Determine the [x, y] coordinate at the center of the cell enclosing the given text.  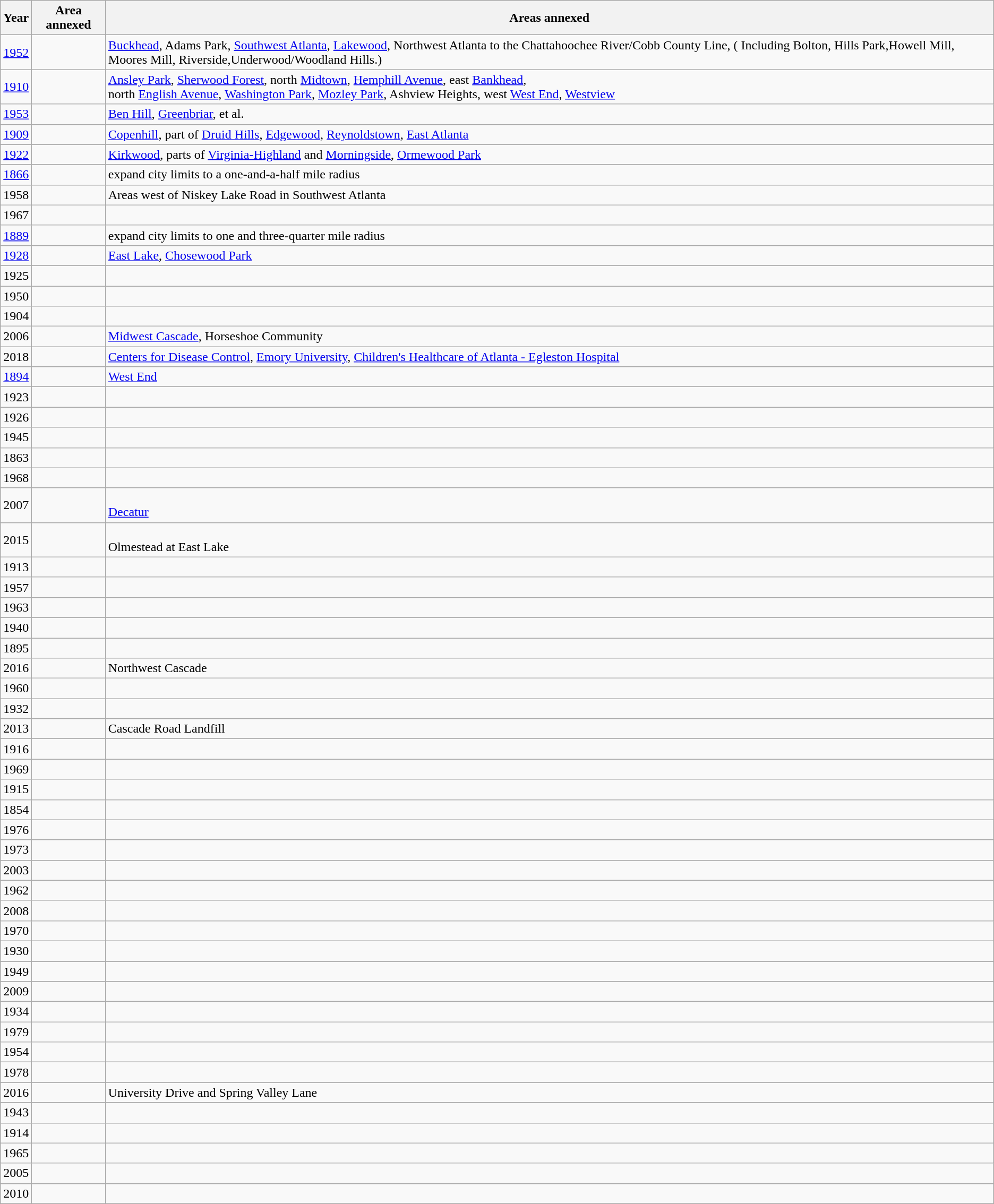
1922 [16, 154]
1895 [16, 648]
1960 [16, 689]
2010 [16, 1193]
2003 [16, 870]
Area annexed [68, 18]
East Lake, Chosewood Park [549, 255]
1968 [16, 478]
1928 [16, 255]
Copenhill, part of Druid Hills, Edgewood, Reynoldstown, East Atlanta [549, 134]
1913 [16, 567]
1914 [16, 1133]
1954 [16, 1052]
1923 [16, 397]
University Drive and Spring Valley Lane [549, 1093]
1949 [16, 971]
1979 [16, 1032]
1957 [16, 587]
1904 [16, 316]
2015 [16, 539]
1889 [16, 235]
Areas west of Niskey Lake Road in Southwest Atlanta [549, 195]
Cascade Road Landfill [549, 729]
West End [549, 377]
1916 [16, 749]
1926 [16, 417]
1894 [16, 377]
1970 [16, 931]
Northwest Cascade [549, 668]
1967 [16, 215]
1973 [16, 850]
1945 [16, 437]
1940 [16, 627]
1915 [16, 789]
1932 [16, 709]
1953 [16, 114]
Midwest Cascade, Horseshoe Community [549, 337]
1925 [16, 276]
1863 [16, 458]
1866 [16, 175]
2008 [16, 910]
expand city limits to one and three-quarter mile radius [549, 235]
Olmestead at East Lake [549, 539]
Centers for Disease Control, Emory University, Children's Healthcare of Atlanta - Egleston Hospital [549, 357]
2007 [16, 505]
Areas annexed [549, 18]
1976 [16, 830]
Decatur [549, 505]
1930 [16, 951]
1934 [16, 1012]
1958 [16, 195]
2013 [16, 729]
1854 [16, 810]
1909 [16, 134]
1963 [16, 607]
1978 [16, 1072]
1969 [16, 769]
1952 [16, 52]
1950 [16, 296]
2009 [16, 992]
Kirkwood, parts of Virginia-Highland and Morningside, Ormewood Park [549, 154]
Ben Hill, Greenbriar, et al. [549, 114]
1965 [16, 1153]
Year [16, 18]
2018 [16, 357]
1962 [16, 890]
2006 [16, 337]
expand city limits to a one-and-a-half mile radius [549, 175]
2005 [16, 1173]
1910 [16, 87]
1943 [16, 1113]
